For the text-containing cell, return its midpoint in [X, Y] coordinate format. 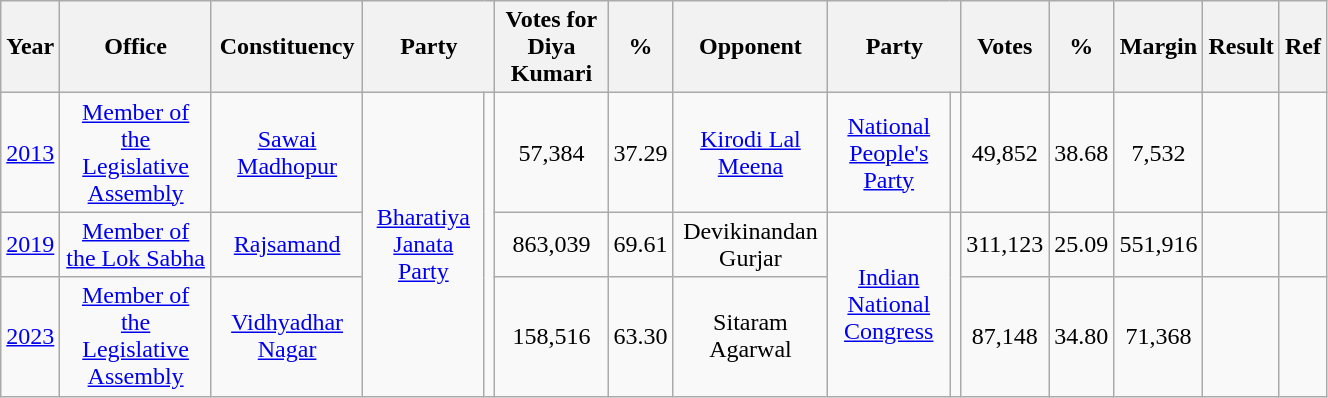
38.68 [1082, 152]
Indian National Congress [889, 304]
Opponent [750, 47]
Votes for Diya Kumari [552, 47]
Sawai Madhopur [286, 152]
311,123 [1005, 244]
National People's Party [889, 152]
34.80 [1082, 336]
87,148 [1005, 336]
7,532 [1158, 152]
Devikinandan Gurjar [750, 244]
63.30 [640, 336]
Constituency [286, 47]
Rajsamand [286, 244]
37.29 [640, 152]
Ref [1302, 47]
Result [1241, 47]
Kirodi Lal Meena [750, 152]
25.09 [1082, 244]
49,852 [1005, 152]
Votes [1005, 47]
Office [136, 47]
Sitaram Agarwal [750, 336]
Year [30, 47]
Vidhyadhar Nagar [286, 336]
551,916 [1158, 244]
Member of the Lok Sabha [136, 244]
2013 [30, 152]
Bharatiya Janata Party [424, 244]
2023 [30, 336]
2019 [30, 244]
71,368 [1158, 336]
57,384 [552, 152]
158,516 [552, 336]
863,039 [552, 244]
Margin [1158, 47]
69.61 [640, 244]
